Find where the given text appears and provide that cell's center as (x, y) coordinate. 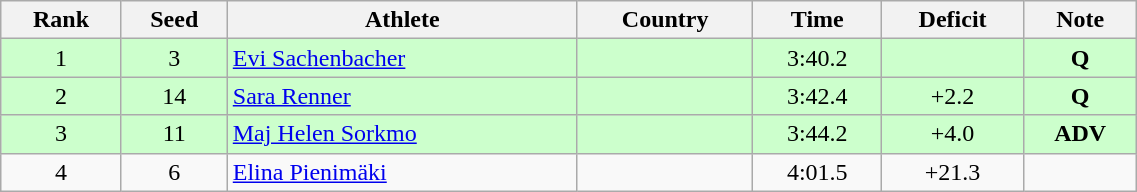
Country (664, 20)
Deficit (953, 20)
+21.3 (953, 172)
+4.0 (953, 134)
ADV (1080, 134)
Sara Renner (402, 96)
3:44.2 (818, 134)
6 (174, 172)
2 (61, 96)
1 (61, 58)
Note (1080, 20)
Athlete (402, 20)
3:40.2 (818, 58)
+2.2 (953, 96)
Maj Helen Sorkmo (402, 134)
4:01.5 (818, 172)
14 (174, 96)
Rank (61, 20)
Time (818, 20)
3:42.4 (818, 96)
11 (174, 134)
Elina Pienimäki (402, 172)
Seed (174, 20)
4 (61, 172)
Evi Sachenbacher (402, 58)
